Determine the (x, y) coordinate at the center of the cell enclosing the given text.  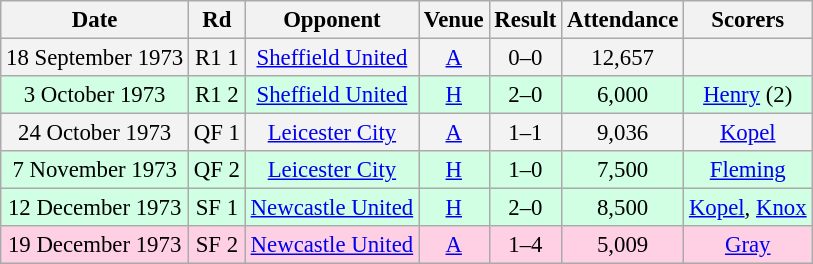
Fleming (748, 170)
7,500 (623, 170)
19 December 1973 (95, 245)
Date (95, 20)
5,009 (623, 245)
Rd (218, 20)
18 September 1973 (95, 58)
12 December 1973 (95, 208)
SF 2 (218, 245)
R1 1 (218, 58)
9,036 (623, 133)
1–4 (526, 245)
Henry (2) (748, 95)
3 October 1973 (95, 95)
6,000 (623, 95)
Scorers (748, 20)
Gray (748, 245)
Attendance (623, 20)
Kopel, Knox (748, 208)
8,500 (623, 208)
Opponent (332, 20)
QF 2 (218, 170)
0–0 (526, 58)
1–1 (526, 133)
7 November 1973 (95, 170)
1–0 (526, 170)
Result (526, 20)
QF 1 (218, 133)
24 October 1973 (95, 133)
SF 1 (218, 208)
12,657 (623, 58)
Venue (454, 20)
R1 2 (218, 95)
Kopel (748, 133)
